Locate the cell with the specified text and output its (x, y) center coordinate. 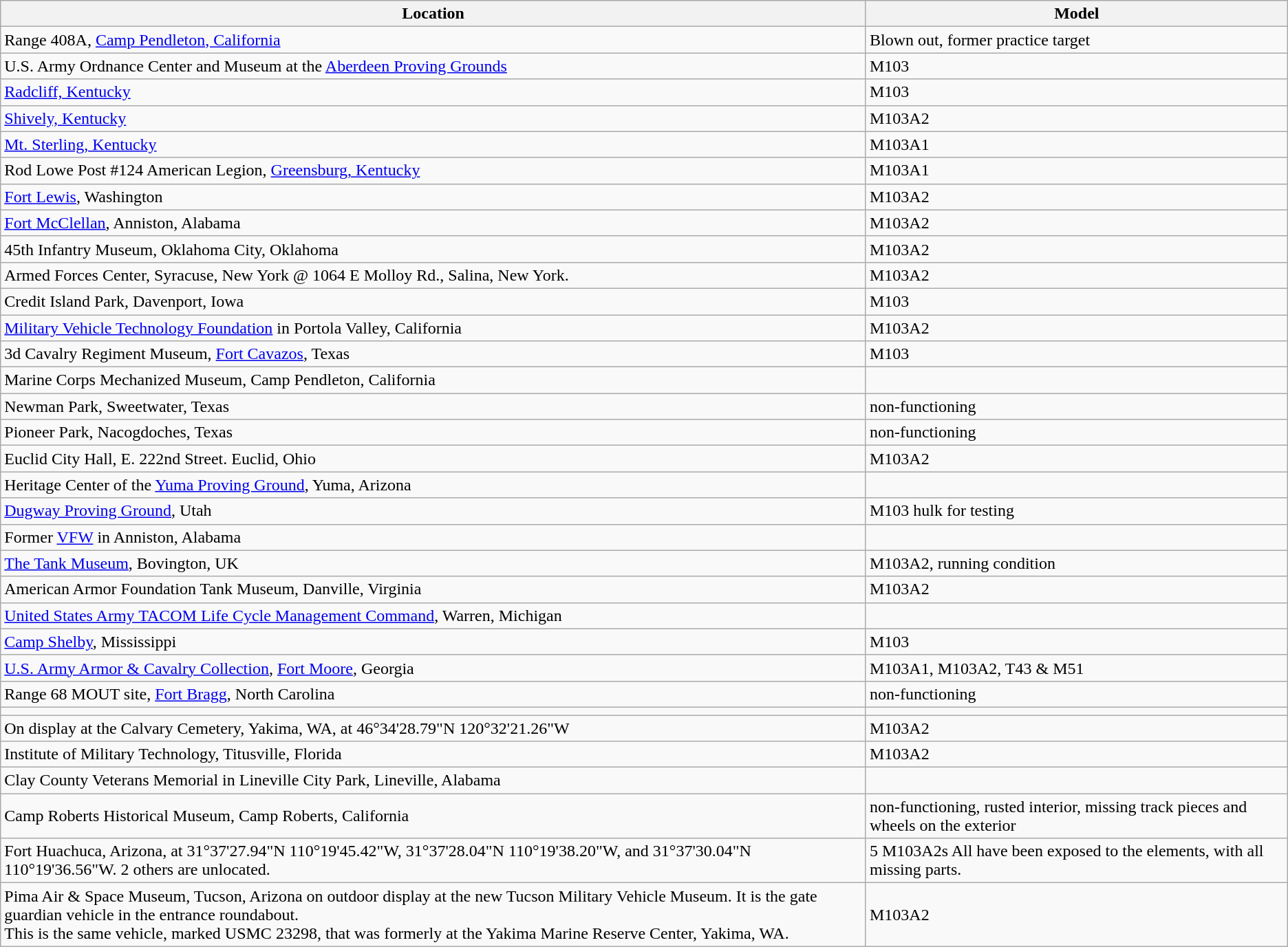
Mt. Sterling, Kentucky (433, 144)
Credit Island Park, Davenport, Iowa (433, 301)
Fort Huachuca, Arizona, at 31°37'27.94"N 110°19'45.42"W, 31°37'28.04"N 110°19'38.20"W, and 31°37'30.04"N 110°19'36.56"W. 2 others are unlocated. (433, 861)
Marine Corps Mechanized Museum, Camp Pendleton, California (433, 380)
Heritage Center of the Yuma Proving Ground, Yuma, Arizona (433, 485)
Fort McClellan, Anniston, Alabama (433, 223)
Armed Forces Center, Syracuse, New York @ 1064 E Molloy Rd., Salina, New York. (433, 275)
Clay County Veterans Memorial in Lineville City Park, Lineville, Alabama (433, 781)
Location (433, 14)
Shively, Kentucky (433, 118)
Fort Lewis, Washington (433, 197)
5 M103A2s All have been exposed to the elements, with all missing parts. (1076, 861)
Military Vehicle Technology Foundation in Portola Valley, California (433, 328)
Dugway Proving Ground, Utah (433, 511)
Range 68 MOUT site, Fort Bragg, North Carolina (433, 694)
Radcliff, Kentucky (433, 92)
Euclid City Hall, E. 222nd Street. Euclid, Ohio (433, 459)
U.S. Army Ordnance Center and Museum at the Aberdeen Proving Grounds (433, 66)
M103A1, M103A2, T43 & M51 (1076, 668)
Blown out, former practice target (1076, 40)
Institute of Military Technology, Titusville, Florida (433, 754)
non-functioning, rusted interior, missing track pieces and wheels on the exterior (1076, 816)
American Armor Foundation Tank Museum, Danville, Virginia (433, 589)
Model (1076, 14)
M103 hulk for testing (1076, 511)
Rod Lowe Post #124 American Legion, Greensburg, Kentucky (433, 171)
Range 408A, Camp Pendleton, California (433, 40)
Camp Roberts Historical Museum, Camp Roberts, California (433, 816)
45th Infantry Museum, Oklahoma City, Oklahoma (433, 249)
On display at the Calvary Cemetery, Yakima, WA, at 46°34'28.79"N 120°32'21.26"W (433, 728)
Pioneer Park, Nacogdoches, Texas (433, 433)
United States Army TACOM Life Cycle Management Command, Warren, Michigan (433, 616)
M103A2, running condition (1076, 563)
Camp Shelby, Mississippi (433, 642)
Newman Park, Sweetwater, Texas (433, 406)
3d Cavalry Regiment Museum, Fort Cavazos, Texas (433, 354)
The Tank Museum, Bovington, UK (433, 563)
U.S. Army Armor & Cavalry Collection, Fort Moore, Georgia (433, 668)
Former VFW in Anniston, Alabama (433, 537)
